Detect which cell encompasses the target text, then output its [x, y] center coordinate. 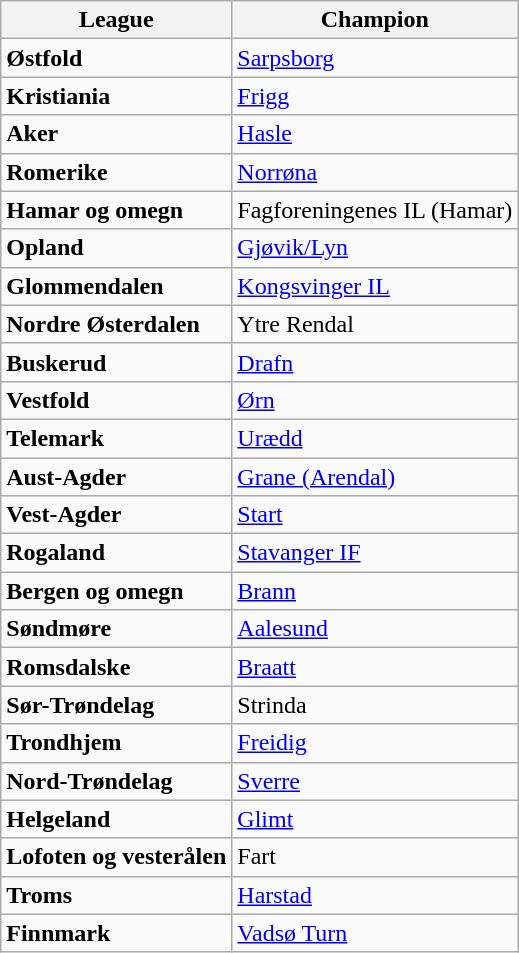
Frigg [375, 96]
Romerike [116, 172]
Gjøvik/Lyn [375, 248]
Nord-Trøndelag [116, 781]
Champion [375, 20]
Sarpsborg [375, 58]
Søndmøre [116, 629]
Drafn [375, 362]
Telemark [116, 438]
Fagforeningenes IL (Hamar) [375, 210]
Fart [375, 857]
Sverre [375, 781]
Glimt [375, 819]
Finnmark [116, 933]
Harstad [375, 895]
Braatt [375, 667]
League [116, 20]
Opland [116, 248]
Buskerud [116, 362]
Hasle [375, 134]
Stavanger IF [375, 553]
Lofoten og vesterålen [116, 857]
Vest-Agder [116, 515]
Helgeland [116, 819]
Vestfold [116, 400]
Aker [116, 134]
Østfold [116, 58]
Trondhjem [116, 743]
Troms [116, 895]
Freidig [375, 743]
Brann [375, 591]
Kongsvinger IL [375, 286]
Start [375, 515]
Aalesund [375, 629]
Sør-Trøndelag [116, 705]
Bergen og omegn [116, 591]
Grane (Arendal) [375, 477]
Urædd [375, 438]
Romsdalske [116, 667]
Glommendalen [116, 286]
Nordre Østerdalen [116, 324]
Strinda [375, 705]
Hamar og omegn [116, 210]
Vadsø Turn [375, 933]
Kristiania [116, 96]
Rogaland [116, 553]
Ytre Rendal [375, 324]
Aust-Agder [116, 477]
Ørn [375, 400]
Norrøna [375, 172]
